Determine the (x, y) coordinate at the center of the cell enclosing the given text.  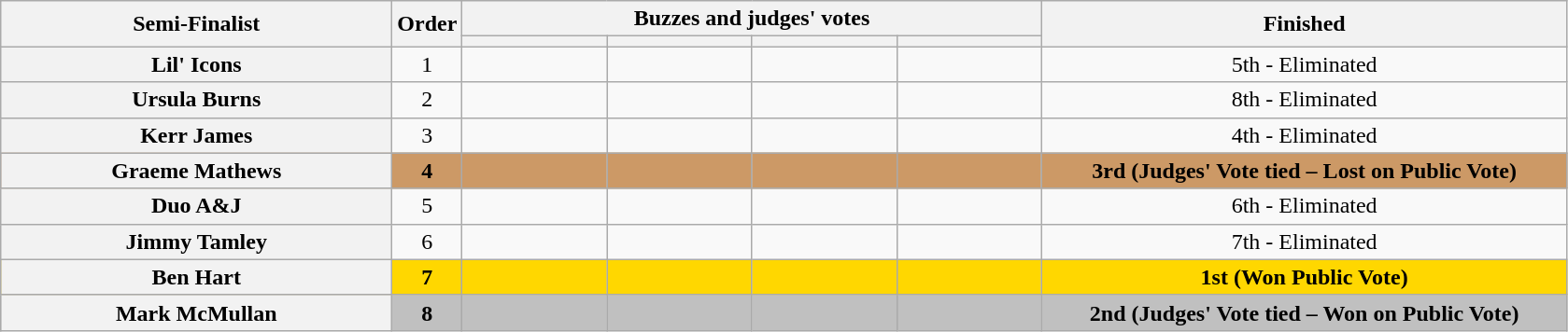
Mark McMullan (196, 312)
8 (428, 312)
Graeme Mathews (196, 171)
4th - Eliminated (1304, 135)
Buzzes and judges' votes (752, 19)
3 (428, 135)
6th - Eliminated (1304, 206)
Jimmy Tamley (196, 242)
6 (428, 242)
3rd (Judges' Vote tied – Lost on Public Vote) (1304, 171)
7th - Eliminated (1304, 242)
Ursula Burns (196, 100)
Lil' Icons (196, 64)
Order (428, 24)
1st (Won Public Vote) (1304, 277)
Duo A&J (196, 206)
2 (428, 100)
7 (428, 277)
Semi-Finalist (196, 24)
5th - Eliminated (1304, 64)
1 (428, 64)
2nd (Judges' Vote tied – Won on Public Vote) (1304, 312)
5 (428, 206)
Kerr James (196, 135)
Finished (1304, 24)
4 (428, 171)
8th - Eliminated (1304, 100)
Ben Hart (196, 277)
